From the cell containing the given text, extract its center point as (x, y) coordinate. 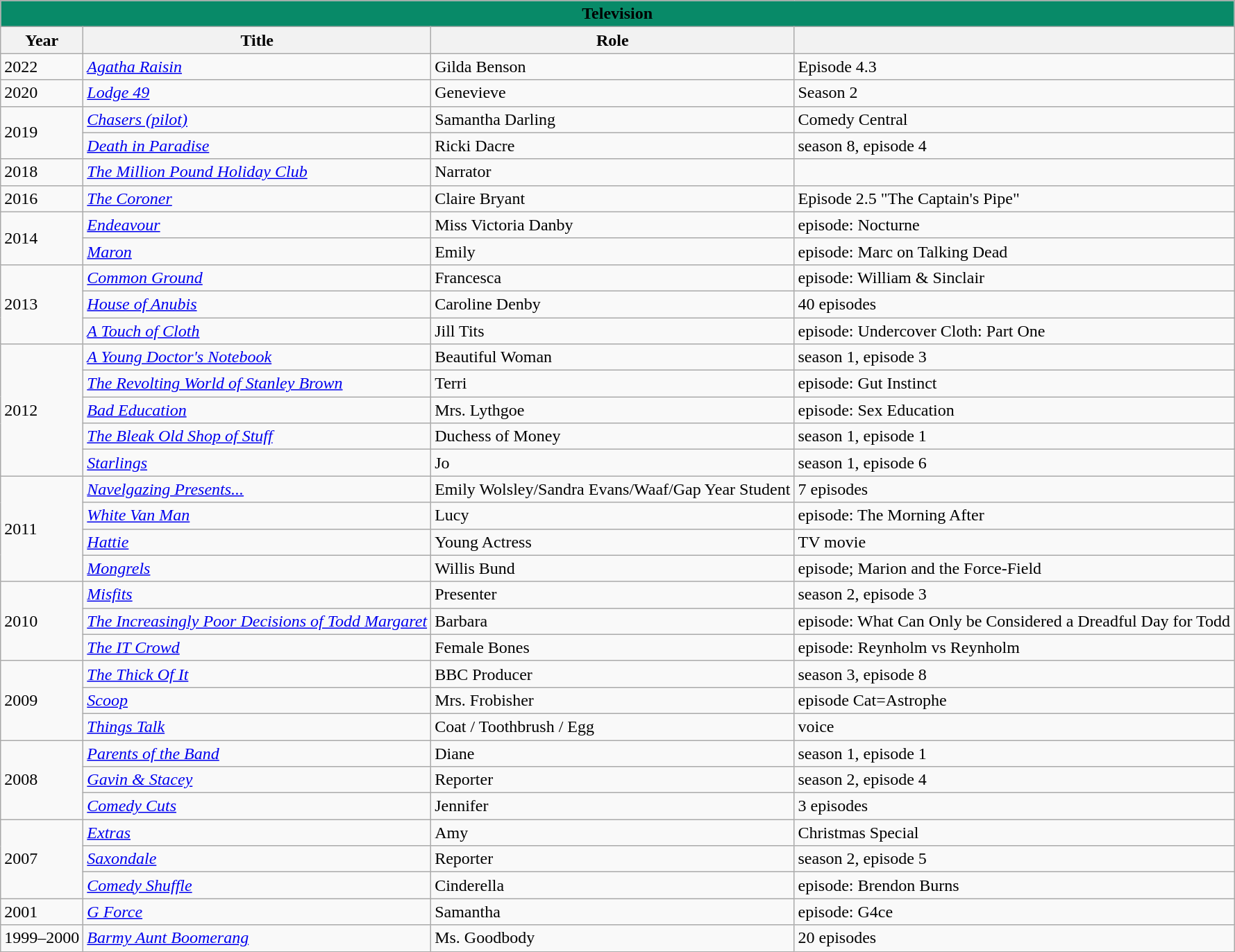
The Revolting World of Stanley Brown (257, 384)
Gavin & Stacey (257, 780)
Miss Victoria Danby (612, 225)
Year (42, 40)
Jo (612, 463)
Genevieve (612, 93)
Francesca (612, 278)
Hattie (257, 542)
voice (1014, 726)
TV movie (1014, 542)
Lucy (612, 516)
40 episodes (1014, 304)
2010 (42, 621)
season 2, episode 3 (1014, 595)
The IT Crowd (257, 647)
2019 (42, 133)
Female Bones (612, 647)
1999–2000 (42, 938)
season 2, episode 4 (1014, 780)
Narrator (612, 172)
Role (612, 40)
Mrs. Lythgoe (612, 410)
2008 (42, 779)
season 1, episode 3 (1014, 357)
Agatha Raisin (257, 67)
2007 (42, 859)
2001 (42, 912)
Emily Wolsley/Sandra Evans/Waaf/Gap Year Student (612, 489)
Jennifer (612, 806)
episode Cat=Astrophe (1014, 700)
Christmas Special (1014, 833)
episode: What Can Only be Considered a Dreadful Day for Todd (1014, 621)
Episode 4.3 (1014, 67)
Coat / Toothbrush / Egg (612, 726)
Jill Tits (612, 331)
Death in Paradise (257, 146)
Beautiful Woman (612, 357)
episode: Sex Education (1014, 410)
The Increasingly Poor Decisions of Todd Margaret (257, 621)
Samantha Darling (612, 119)
G Force (257, 912)
The Thick Of It (257, 674)
Presenter (612, 595)
Maron (257, 251)
Amy (612, 833)
Extras (257, 833)
Gilda Benson (612, 67)
Things Talk (257, 726)
Endeavour (257, 225)
Ricki Dacre (612, 146)
episode: Reynholm vs Reynholm (1014, 647)
2016 (42, 198)
2012 (42, 410)
Title (257, 40)
7 episodes (1014, 489)
Claire Bryant (612, 198)
Barbara (612, 621)
episode: The Morning After (1014, 516)
Television (618, 14)
Navelgazing Presents... (257, 489)
3 episodes (1014, 806)
episode: Undercover Cloth: Part One (1014, 331)
House of Anubis (257, 304)
Starlings (257, 463)
Willis Bund (612, 568)
season 1, episode 6 (1014, 463)
White Van Man (257, 516)
Emily (612, 251)
Samantha (612, 912)
20 episodes (1014, 938)
A Young Doctor's Notebook (257, 357)
Common Ground (257, 278)
Chasers (pilot) (257, 119)
Mrs. Frobisher (612, 700)
episode: Marc on Talking Dead (1014, 251)
episode: Gut Instinct (1014, 384)
episode: Brendon Burns (1014, 885)
Caroline Denby (612, 304)
2013 (42, 304)
2014 (42, 238)
2009 (42, 700)
Diane (612, 753)
2020 (42, 93)
episode; Marion and the Force-Field (1014, 568)
BBC Producer (612, 674)
episode: William & Sinclair (1014, 278)
season 8, episode 4 (1014, 146)
The Million Pound Holiday Club (257, 172)
Duchess of Money (612, 436)
Terri (612, 384)
2011 (42, 529)
Young Actress (612, 542)
Comedy Central (1014, 119)
Cinderella (612, 885)
Scoop (257, 700)
A Touch of Cloth (257, 331)
Comedy Cuts (257, 806)
Bad Education (257, 410)
The Bleak Old Shop of Stuff (257, 436)
2018 (42, 172)
Saxondale (257, 859)
Parents of the Band (257, 753)
Lodge 49 (257, 93)
Episode 2.5 "The Captain's Pipe" (1014, 198)
episode: Nocturne (1014, 225)
The Coroner (257, 198)
episode: G4ce (1014, 912)
Ms. Goodbody (612, 938)
Comedy Shuffle (257, 885)
season 3, episode 8 (1014, 674)
Misfits (257, 595)
Season 2 (1014, 93)
Barmy Aunt Boomerang (257, 938)
season 2, episode 5 (1014, 859)
Mongrels (257, 568)
2022 (42, 67)
